Pinpoint the cell where the given text exists, returning its [X, Y] midpoint coordinate. 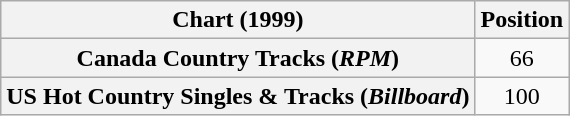
Chart (1999) [238, 20]
66 [522, 58]
Canada Country Tracks (RPM) [238, 58]
100 [522, 96]
US Hot Country Singles & Tracks (Billboard) [238, 96]
Position [522, 20]
